Determine the [x, y] coordinate at the center of the cell enclosing the given text.  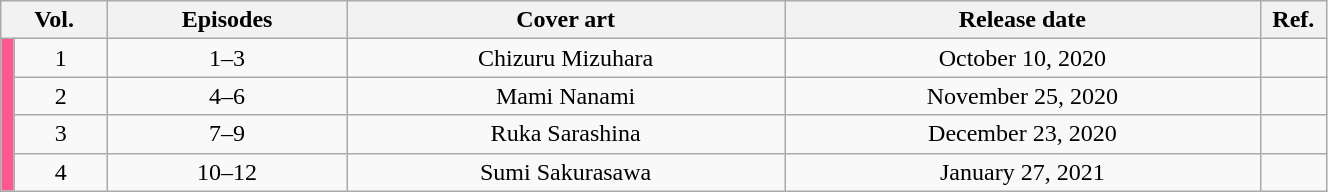
Vol. [54, 20]
Mami Nanami [566, 96]
10–12 [228, 172]
1 [61, 58]
January 27, 2021 [1023, 172]
October 10, 2020 [1023, 58]
1–3 [228, 58]
4 [61, 172]
4–6 [228, 96]
Ruka Sarashina [566, 134]
Cover art [566, 20]
Chizuru Mizuhara [566, 58]
7–9 [228, 134]
Release date [1023, 20]
Sumi Sakurasawa [566, 172]
December 23, 2020 [1023, 134]
November 25, 2020 [1023, 96]
Ref. [1293, 20]
Episodes [228, 20]
2 [61, 96]
3 [61, 134]
